Pinpoint the cell where the given text exists, returning its (X, Y) midpoint coordinate. 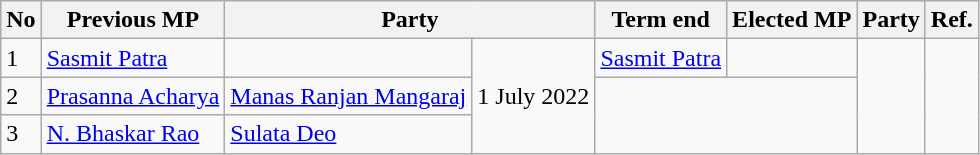
Manas Ranjan Mangaraj (348, 96)
Sulata Deo (348, 134)
2 (21, 96)
Prasanna Acharya (133, 96)
Elected MP (792, 20)
No (21, 20)
Term end (661, 20)
N. Bhaskar Rao (133, 134)
Ref. (952, 20)
1 July 2022 (534, 96)
1 (21, 58)
Previous MP (133, 20)
3 (21, 134)
